For the text-containing cell, return its midpoint in [x, y] coordinate format. 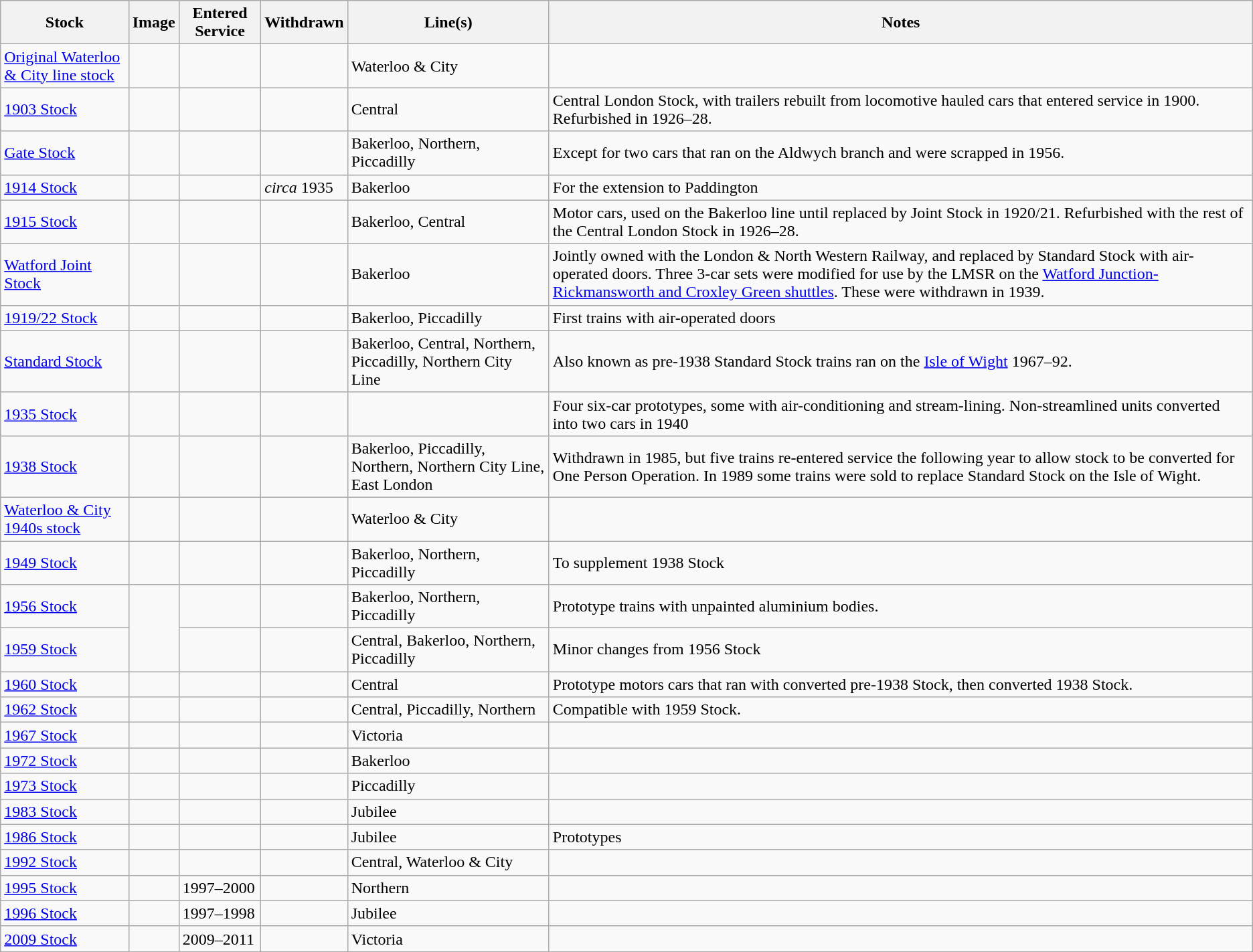
Stock [64, 23]
Central, Bakerloo, Northern, Piccadilly [448, 650]
Except for two cars that ran on the Aldwych branch and were scrapped in 1956. [901, 153]
Line(s) [448, 23]
1914 Stock [64, 187]
Bakerloo, Piccadilly [448, 318]
1983 Stock [64, 812]
Standard Stock [64, 361]
1986 Stock [64, 837]
Prototype motors cars that ran with converted pre-1938 Stock, then converted 1938 Stock. [901, 684]
1967 Stock [64, 735]
1949 Stock [64, 562]
Central, Piccadilly, Northern [448, 710]
Prototypes [901, 837]
Bakerloo, Central, Northern, Piccadilly, Northern City Line [448, 361]
Waterloo & City 1940s stock [64, 519]
1972 Stock [64, 761]
First trains with air-operated doors [901, 318]
1959 Stock [64, 650]
1973 Stock [64, 786]
1915 Stock [64, 222]
Bakerloo, Central [448, 222]
Gate Stock [64, 153]
Compatible with 1959 Stock. [901, 710]
1956 Stock [64, 606]
1938 Stock [64, 466]
1960 Stock [64, 684]
Motor cars, used on the Bakerloo line until replaced by Joint Stock in 1920/21. Refurbished with the rest of the Central London Stock in 1926–28. [901, 222]
Withdrawn [304, 23]
circa 1935 [304, 187]
For the extension to Paddington [901, 187]
1919/22 Stock [64, 318]
Piccadilly [448, 786]
2009–2011 [220, 939]
1997–2000 [220, 888]
1995 Stock [64, 888]
1903 Stock [64, 110]
Minor changes from 1956 Stock [901, 650]
Entered Service [220, 23]
Also known as pre-1938 Standard Stock trains ran on the Isle of Wight 1967–92. [901, 361]
To supplement 1938 Stock [901, 562]
Prototype trains with unpainted aluminium bodies. [901, 606]
Bakerloo, Piccadilly, Northern, Northern City Line, East London [448, 466]
Notes [901, 23]
1962 Stock [64, 710]
2009 Stock [64, 939]
Original Waterloo & City line stock [64, 66]
Image [154, 23]
Watford Joint Stock [64, 274]
1992 Stock [64, 862]
1996 Stock [64, 913]
Four six-car prototypes, some with air-conditioning and stream-lining. Non-streamlined units converted into two cars in 1940 [901, 413]
1997–1998 [220, 913]
Northern [448, 888]
Central, Waterloo & City [448, 862]
1935 Stock [64, 413]
Central London Stock, with trailers rebuilt from locomotive hauled cars that entered service in 1900. Refurbished in 1926–28. [901, 110]
